Return [X, Y] of the center of cell containing provided text 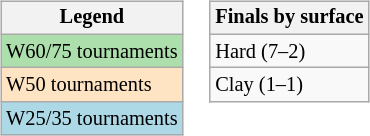
W60/75 tournaments [92, 51]
W25/35 tournaments [92, 119]
W50 tournaments [92, 85]
Clay (1–1) [289, 85]
Legend [92, 18]
Hard (7–2) [289, 51]
Finals by surface [289, 18]
